Detect which cell encompasses the target text, then output its [X, Y] center coordinate. 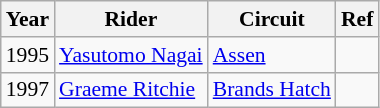
1997 [28, 90]
Rider [131, 19]
1995 [28, 55]
Graeme Ritchie [131, 90]
Assen [272, 55]
Year [28, 19]
Yasutomo Nagai [131, 55]
Ref [357, 19]
Brands Hatch [272, 90]
Circuit [272, 19]
